Pinpoint the cell where the given text exists, returning its (X, Y) midpoint coordinate. 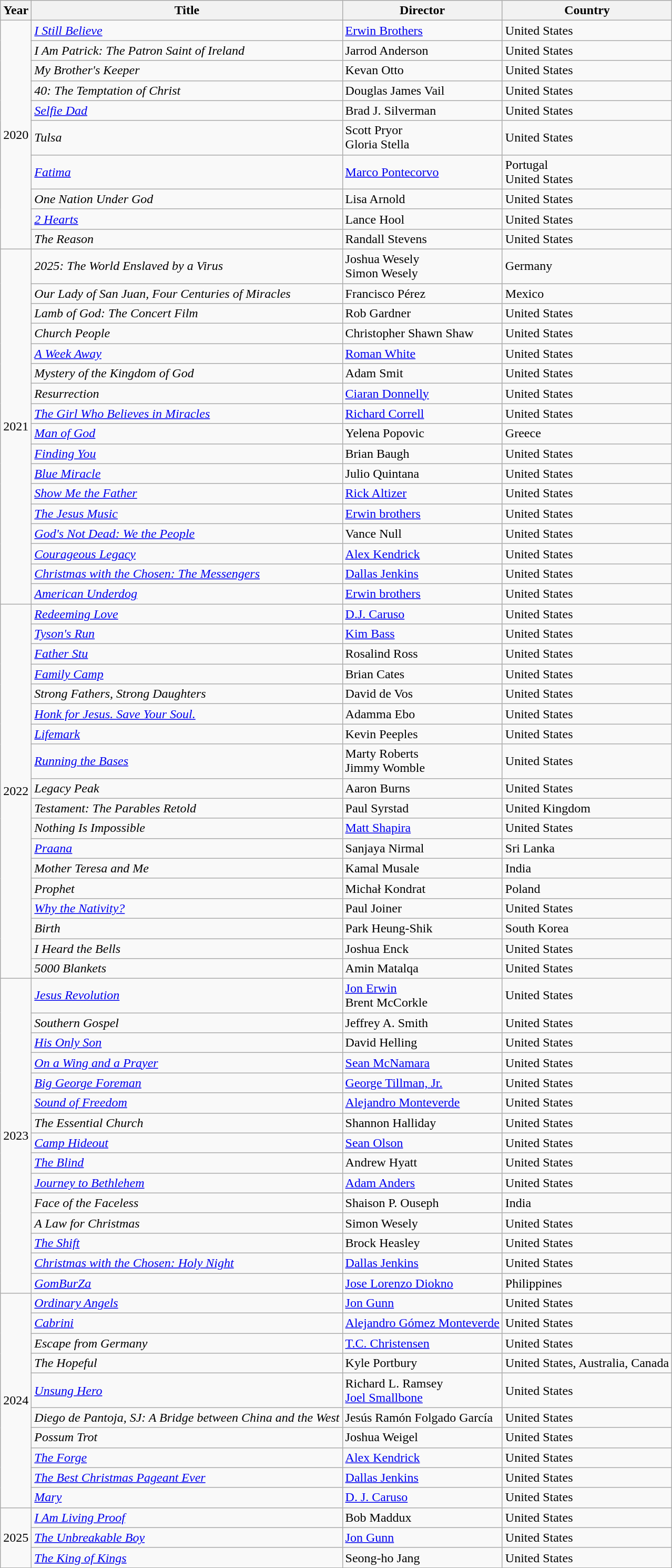
Rosalind Ross (422, 654)
Finding You (187, 454)
Joshua Weigel (422, 1438)
South Korea (587, 928)
Kyle Portbury (422, 1363)
The Best Christmas Pageant Ever (187, 1477)
2025: The World Enslaved by a Virus (187, 266)
The Shift (187, 1243)
Adamma Ebo (422, 714)
T.C. Christensen (422, 1343)
I Heard the Bells (187, 949)
Francisco Pérez (422, 293)
Vance Null (422, 534)
Sean Olson (422, 1143)
Blue Miracle (187, 474)
Kamal Musale (422, 868)
Kevin Peeples (422, 734)
Andrew Hyatt (422, 1163)
Joshua Enck (422, 949)
Rick Altizer (422, 494)
A Law for Christmas (187, 1223)
Face of the Faceless (187, 1203)
D. J. Caruso (422, 1497)
Christmas with the Chosen: Holy Night (187, 1263)
Honk for Jesus. Save Your Soul. (187, 714)
Shannon Halliday (422, 1123)
Matt Shapira (422, 828)
Mexico (587, 293)
David Helling (422, 1043)
Possum Trot (187, 1438)
Philippines (587, 1283)
Redeeming Love (187, 614)
40: The Temptation of Christ (187, 91)
Scott Pryor Gloria Stella (422, 138)
Poland (587, 888)
Park Heung-Shik (422, 928)
Year (16, 11)
Jarrod Anderson (422, 51)
Tyson's Run (187, 634)
Director (422, 11)
Why the Nativity? (187, 908)
Prophet (187, 888)
The Girl Who Believes in Miracles (187, 414)
Jesús Ramón Folgado García (422, 1418)
Title (187, 11)
A Week Away (187, 354)
Lance Hool (422, 219)
Douglas James Vail (422, 91)
Show Me the Father (187, 494)
Paul Joiner (422, 908)
Mother Teresa and Me (187, 868)
Jon ErwinBrent McCorkle (422, 996)
2022 (16, 791)
Brock Heasley (422, 1243)
Country (587, 11)
Strong Fathers, Strong Daughters (187, 694)
Sanjaya Nirmal (422, 848)
Christopher Shawn Shaw (422, 334)
Jose Lorenzo Diokno (422, 1283)
Ciaran Donnelly (422, 394)
Church People (187, 334)
The Unbreakable Boy (187, 1537)
PortugalUnited States (587, 172)
The Reason (187, 239)
I Still Believe (187, 31)
Alejandro Gómez Monteverde (422, 1323)
Christmas with the Chosen: The Messengers (187, 574)
My Brother's Keeper (187, 71)
United Kingdom (587, 808)
Southern Gospel (187, 1023)
Cabrini (187, 1323)
Praana (187, 848)
David de Vos (422, 694)
Bob Maddux (422, 1517)
D.J. Caruso (422, 614)
God's Not Dead: We the People (187, 534)
2021 (16, 426)
Nothing Is Impossible (187, 828)
The Jesus Music (187, 514)
Rob Gardner (422, 314)
One Nation Under God (187, 199)
Ordinary Angels (187, 1303)
Our Lady of San Juan, Four Centuries of Miracles (187, 293)
Sound of Freedom (187, 1103)
Michał Kondrat (422, 888)
Richard Correll (422, 414)
The King of Kings (187, 1557)
The Hopeful (187, 1363)
Adam Anders (422, 1183)
Kevan Otto (422, 71)
Lifemark (187, 734)
Marco Pontecorvo (422, 172)
Mystery of the Kingdom of God (187, 374)
Aaron Burns (422, 788)
Lamb of God: The Concert Film (187, 314)
Greece (587, 434)
Camp Hideout (187, 1143)
Sean McNamara (422, 1063)
American Underdog (187, 594)
5000 Blankets (187, 969)
Marty Roberts Jimmy Womble (422, 761)
Brian Baugh (422, 454)
Brad J. Silverman (422, 110)
Birth (187, 928)
Amin Matalqa (422, 969)
Diego de Pantoja, SJ: A Bridge between China and the West (187, 1418)
Richard L. RamseyJoel Smallbone (422, 1390)
Testament: The Parables Retold (187, 808)
Germany (587, 266)
His Only Son (187, 1043)
Selfie Dad (187, 110)
I Am Living Proof (187, 1517)
2 Hearts (187, 219)
Alejandro Monteverde (422, 1103)
GomBurZa (187, 1283)
Mary (187, 1497)
Legacy Peak (187, 788)
Man of God (187, 434)
Sri Lanka (587, 848)
Shaison P. Ouseph (422, 1203)
Tulsa (187, 138)
Randall Stevens (422, 239)
Paul Syrstad (422, 808)
I Am Patrick: The Patron Saint of Ireland (187, 51)
Jeffrey A. Smith (422, 1023)
George Tillman, Jr. (422, 1083)
Courageous Legacy (187, 554)
Seong-ho Jang (422, 1557)
Yelena Popovic (422, 434)
Unsung Hero (187, 1390)
2025 (16, 1537)
The Forge (187, 1458)
Escape from Germany (187, 1343)
Journey to Bethlehem (187, 1183)
2020 (16, 135)
The Essential Church (187, 1123)
Kim Bass (422, 634)
Lisa Arnold (422, 199)
Joshua WeselySimon Wesely (422, 266)
Brian Cates (422, 674)
On a Wing and a Prayer (187, 1063)
Resurrection (187, 394)
Family Camp (187, 674)
United States, Australia, Canada (587, 1363)
Fatima (187, 172)
Jesus Revolution (187, 996)
Erwin Brothers (422, 31)
2024 (16, 1401)
Father Stu (187, 654)
The Blind (187, 1163)
Julio Quintana (422, 474)
Big George Foreman (187, 1083)
Adam Smit (422, 374)
Simon Wesely (422, 1223)
Running the Bases (187, 761)
2023 (16, 1136)
Roman White (422, 354)
